Return [X, Y] of the center of cell containing provided text 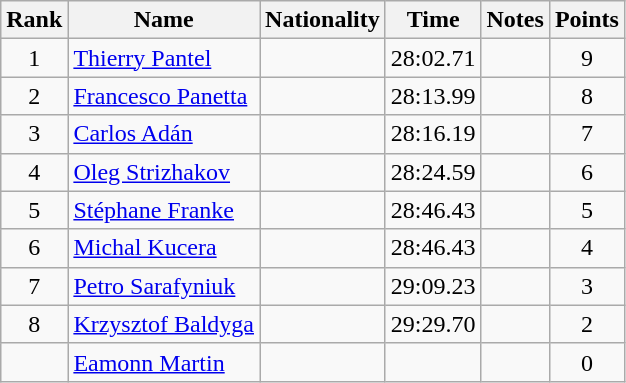
Notes [515, 20]
Points [586, 20]
Rank [34, 20]
28:24.59 [433, 172]
Stéphane Franke [164, 210]
28:13.99 [433, 96]
Oleg Strizhakov [164, 172]
Nationality [323, 20]
Krzysztof Baldyga [164, 324]
Thierry Pantel [164, 58]
Michal Kucera [164, 248]
Petro Sarafyniuk [164, 286]
28:02.71 [433, 58]
9 [586, 58]
29:09.23 [433, 286]
Time [433, 20]
Francesco Panetta [164, 96]
0 [586, 362]
29:29.70 [433, 324]
Name [164, 20]
Eamonn Martin [164, 362]
28:16.19 [433, 134]
1 [34, 58]
Carlos Adán [164, 134]
